Identify which cell holds the provided text, then report its (x, y) central coordinate. 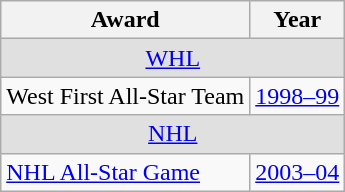
1998–99 (298, 96)
Award (126, 20)
West First All-Star Team (126, 96)
NHL (173, 134)
Year (298, 20)
2003–04 (298, 172)
WHL (173, 58)
NHL All-Star Game (126, 172)
